For the text-containing cell, return its midpoint in [X, Y] coordinate format. 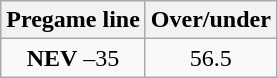
Over/under [210, 20]
Pregame line [74, 20]
56.5 [210, 58]
NEV –35 [74, 58]
